Pinpoint the cell where the given text exists, returning its (X, Y) midpoint coordinate. 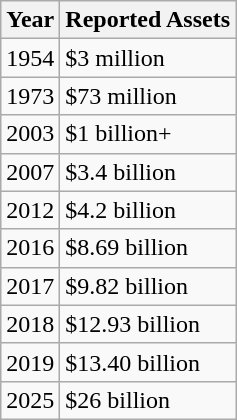
2019 (30, 362)
$3.4 billion (148, 172)
$9.82 billion (148, 286)
Year (30, 20)
Reported Assets (148, 20)
$26 billion (148, 400)
2017 (30, 286)
1954 (30, 58)
$4.2 billion (148, 210)
2016 (30, 248)
2018 (30, 324)
$13.40 billion (148, 362)
2025 (30, 400)
$8.69 billion (148, 248)
$12.93 billion (148, 324)
$3 million (148, 58)
2012 (30, 210)
$73 million (148, 96)
$1 billion+ (148, 134)
1973 (30, 96)
2007 (30, 172)
2003 (30, 134)
